Return the [x, y] coordinate for the center point of the cell that contains the specified text.  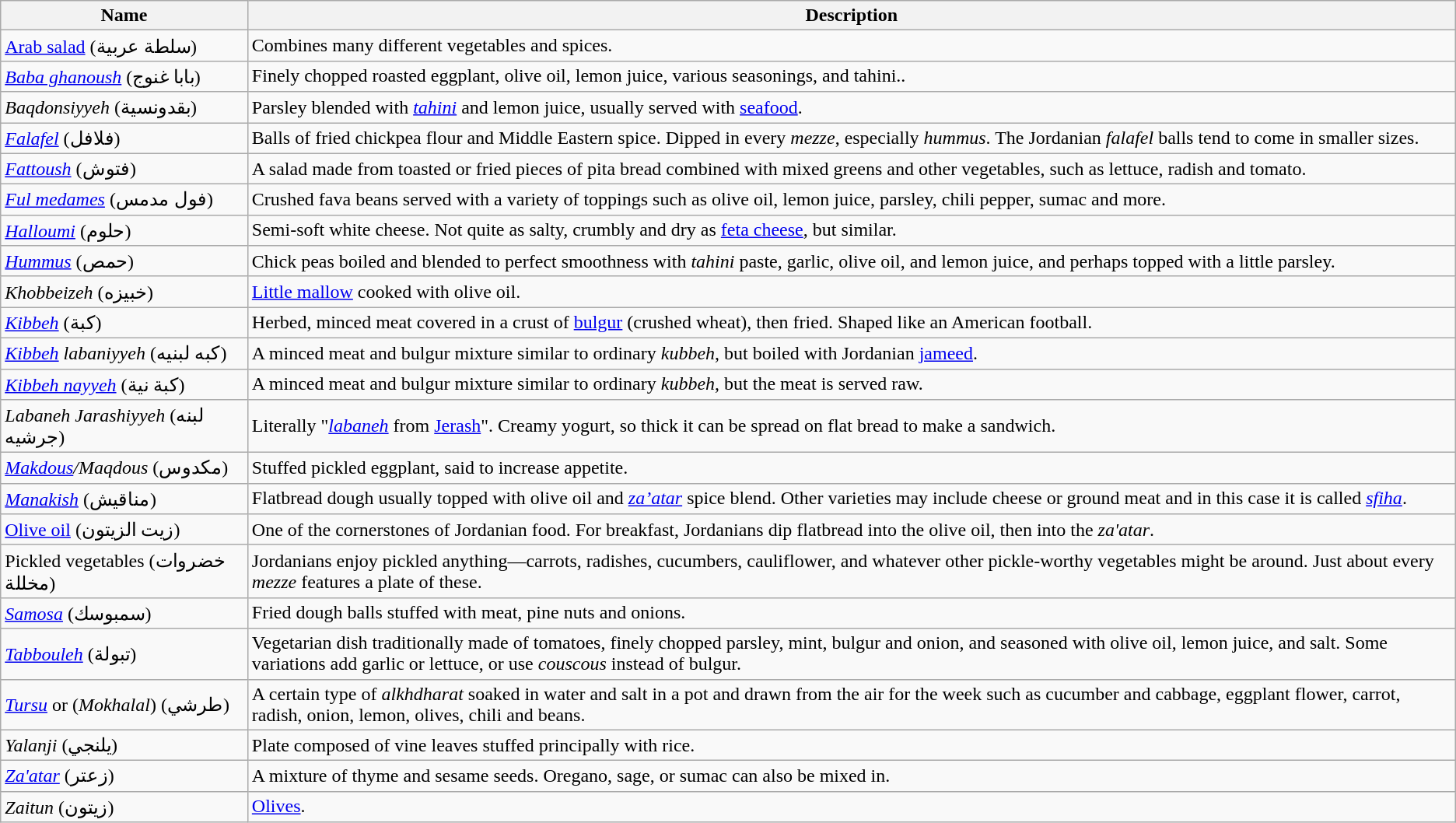
Finely chopped roasted eggplant, olive oil, lemon juice, various seasonings, and tahini.. [851, 76]
Chick peas boiled and blended to perfect smoothness with tahini paste, garlic, olive oil, and lemon juice, and perhaps topped with a little parsley. [851, 261]
Za'atar (زعتر) [124, 776]
Fattoush (فتوش) [124, 169]
Kibbeh (كبة) [124, 323]
Description [851, 16]
Fried dough balls stuffed with meat, pine nuts and onions. [851, 613]
Tabbouleh (تبولة) [124, 653]
Labaneh Jarashiyyeh (لبنه جرشيه) [124, 426]
A salad made from toasted or fried pieces of pita bread combined with mixed greens and other vegetables, such as lettuce, radish and tomato. [851, 169]
Hummus (حمص) [124, 261]
Zaitun (زيتون) [124, 807]
A minced meat and bulgur mixture similar to ordinary kubbeh, but the meat is served raw. [851, 384]
Plate composed of vine leaves stuffed principally with rice. [851, 745]
Makdous/Maqdous (مكدوس) [124, 468]
Herbed, minced meat covered in a crust of bulgur (crushed wheat), then fried. Shaped like an American football. [851, 323]
Manakish (مناقيش) [124, 499]
Olive oil (زيت الزيتون) [124, 530]
Baqdonsiyyeh (بقدونسية) [124, 107]
Kibbeh nayyeh (كبة نية) [124, 384]
A minced meat and bulgur mixture similar to ordinary kubbeh, but boiled with Jordanian jameed. [851, 353]
Little mallow cooked with olive oil. [851, 292]
Parsley blended with tahini and lemon juice, usually served with seafood. [851, 107]
One of the cornerstones of Jordanian food. For breakfast, Jordanians dip flatbread into the olive oil, then into the za'atar. [851, 530]
Tursu or (Mokhalal) (طرشي) [124, 705]
Yalanji (يلنجي) [124, 745]
A mixture of thyme and sesame seeds. Oregano, sage, or sumac can also be mixed in. [851, 776]
Semi-soft white cheese. Not quite as salty, crumbly and dry as feta cheese, but similar. [851, 230]
Literally "labaneh from Jerash". Creamy yogurt, so thick it can be spread on flat bread to make a sandwich. [851, 426]
Name [124, 16]
Ful medames (فول مدمس) [124, 200]
Khobbeizeh (خبيزه) [124, 292]
Halloumi (حلوم) [124, 230]
Crushed fava beans served with a variety of toppings such as olive oil, lemon juice, parsley, chili pepper, sumac and more. [851, 200]
Baba ghanoush (بابا غنوج) [124, 76]
Pickled vegetables (خضروات مخللة) [124, 571]
Stuffed pickled eggplant, said to increase appetite. [851, 468]
Arab salad (سلطة عربية) [124, 46]
Samosa (سمبوسك) [124, 613]
Kibbeh labaniyyeh (كبه لبنيه) [124, 353]
Olives. [851, 807]
Falafel (فلافل) [124, 138]
Combines many different vegetables and spices. [851, 46]
